Extract the (x, y) coordinate from the center of the cell holding the provided text.  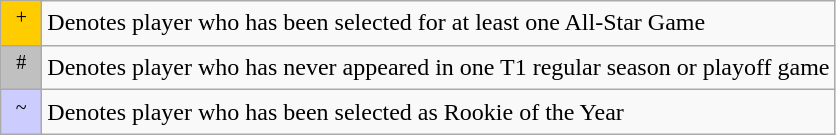
Denotes player who has been selected for at least one All-Star Game (438, 24)
# (22, 68)
Denotes player who has never appeared in one T1 regular season or playoff game (438, 68)
+ (22, 24)
Denotes player who has been selected as Rookie of the Year (438, 112)
~ (22, 112)
